Pinpoint the cell where the given text exists, returning its (x, y) midpoint coordinate. 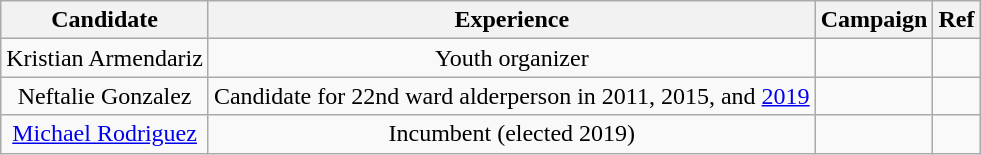
Candidate (105, 20)
Incumbent (elected 2019) (512, 134)
Campaign (874, 20)
Kristian Armendariz (105, 58)
Candidate for 22nd ward alderperson in 2011, 2015, and 2019 (512, 96)
Experience (512, 20)
Ref (956, 20)
Neftalie Gonzalez (105, 96)
Michael Rodriguez (105, 134)
Youth organizer (512, 58)
